Pinpoint the cell where the given text exists, returning its [X, Y] midpoint coordinate. 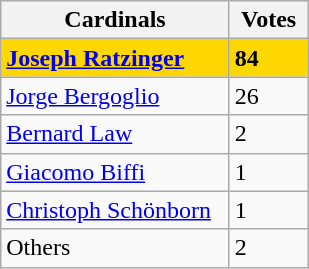
Others [116, 248]
Joseph Ratzinger [116, 58]
Cardinals [116, 20]
Christoph Schönborn [116, 210]
Jorge Bergoglio [116, 96]
Votes [268, 20]
84 [268, 58]
Giacomo Biffi [116, 172]
26 [268, 96]
Bernard Law [116, 134]
